Locate the cell with the specified text and output its (x, y) center coordinate. 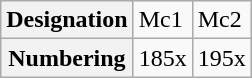
Numbering (67, 58)
185x (162, 58)
Mc2 (222, 20)
195x (222, 58)
Designation (67, 20)
Mc1 (162, 20)
